Output the (x, y) coordinate of the center of the cell containing the given text.  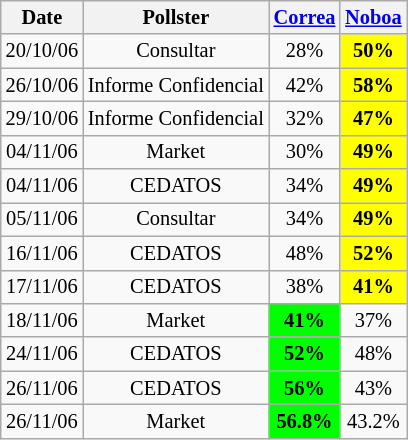
18/11/06 (42, 320)
38% (305, 287)
58% (373, 85)
17/11/06 (42, 287)
50% (373, 51)
Pollster (176, 17)
42% (305, 85)
05/11/06 (42, 219)
56.8% (305, 421)
Correa (305, 17)
Date (42, 17)
26/10/06 (42, 85)
47% (373, 118)
28% (305, 51)
29/10/06 (42, 118)
16/11/06 (42, 253)
56% (305, 388)
43.2% (373, 421)
24/11/06 (42, 354)
Noboa (373, 17)
20/10/06 (42, 51)
32% (305, 118)
43% (373, 388)
37% (373, 320)
30% (305, 152)
